Identify which cell holds the provided text, then report its [x, y] central coordinate. 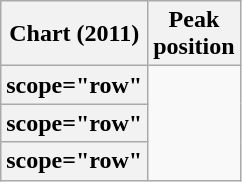
Chart (2011) [74, 34]
Peakposition [194, 34]
